From the cell containing the given text, extract its center point as [X, Y] coordinate. 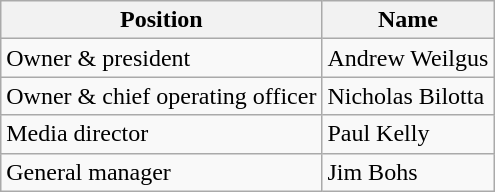
Andrew Weilgus [408, 58]
Name [408, 20]
Media director [162, 134]
Jim Bohs [408, 172]
Paul Kelly [408, 134]
Nicholas Bilotta [408, 96]
Owner & president [162, 58]
Position [162, 20]
Owner & chief operating officer [162, 96]
General manager [162, 172]
